Locate the cell with the specified text and output its [x, y] center coordinate. 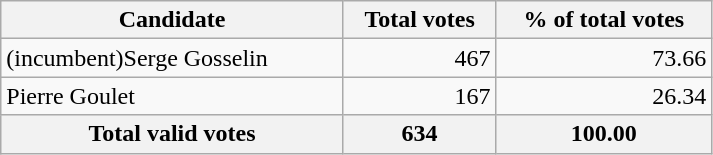
167 [420, 96]
Pierre Goulet [172, 96]
26.34 [604, 96]
% of total votes [604, 20]
634 [420, 134]
Candidate [172, 20]
Total valid votes [172, 134]
Total votes [420, 20]
467 [420, 58]
(incumbent)Serge Gosselin [172, 58]
100.00 [604, 134]
73.66 [604, 58]
